Identify which cell holds the provided text, then report its [X, Y] central coordinate. 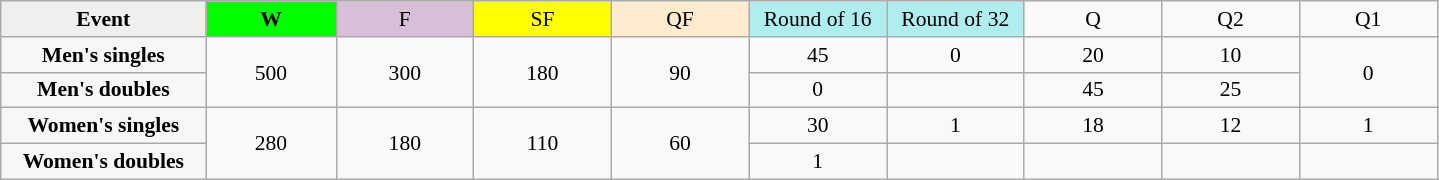
Q1 [1368, 19]
SF [543, 19]
Men's singles [104, 55]
110 [543, 144]
30 [818, 126]
12 [1231, 126]
Event [104, 19]
Men's doubles [104, 90]
Women's singles [104, 126]
W [271, 19]
QF [680, 19]
Women's doubles [104, 162]
Round of 16 [818, 19]
18 [1093, 126]
280 [271, 144]
Q2 [1231, 19]
500 [271, 72]
60 [680, 144]
Round of 32 [955, 19]
90 [680, 72]
25 [1231, 90]
F [405, 19]
10 [1231, 55]
20 [1093, 55]
300 [405, 72]
Q [1093, 19]
